Extract the [x, y] coordinate from the center of the cell holding the provided text.  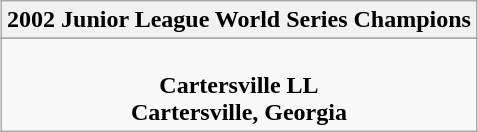
Cartersville LLCartersville, Georgia [240, 85]
2002 Junior League World Series Champions [240, 20]
